Capture the cell that displays the provided text and extract its [x, y] central coordinate. 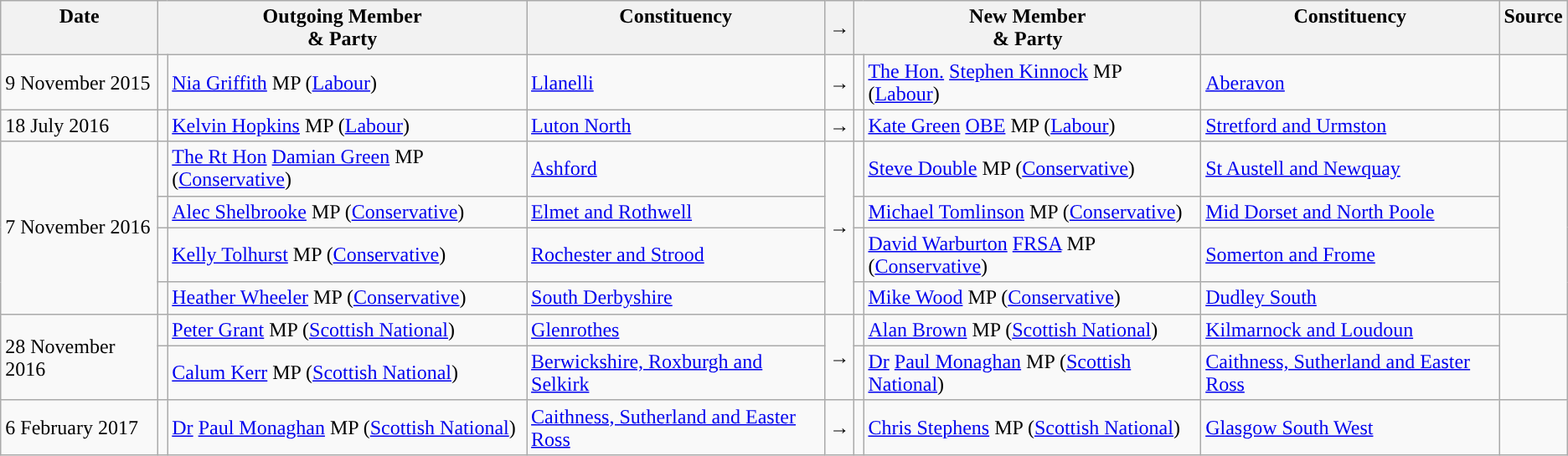
6 February 2017 [80, 427]
Michael Tomlinson MP (Conservative) [1032, 212]
18 July 2016 [80, 126]
David Warburton FRSA MP (Conservative) [1032, 254]
Llanelli [676, 82]
Aberavon [1350, 82]
Source [1533, 28]
The Rt Hon Damian Green MP (Conservative) [347, 169]
Kilmarnock and Loudoun [1350, 330]
28 November 2016 [80, 356]
Heather Wheeler MP (Conservative) [347, 298]
Kelly Tolhurst MP (Conservative) [347, 254]
New Member& Party [1028, 28]
Somerton and Frome [1350, 254]
The Hon. Stephen Kinnock MP (Labour) [1032, 82]
Ashford [676, 169]
Glenrothes [676, 330]
Mike Wood MP (Conservative) [1032, 298]
Chris Stephens MP (Scottish National) [1032, 427]
Date [80, 28]
Nia Griffith MP (Labour) [347, 82]
Calum Kerr MP (Scottish National) [347, 373]
St Austell and Newquay [1350, 169]
Peter Grant MP (Scottish National) [347, 330]
Dudley South [1350, 298]
Elmet and Rothwell [676, 212]
Steve Double MP (Conservative) [1032, 169]
Alan Brown MP (Scottish National) [1032, 330]
9 November 2015 [80, 82]
Mid Dorset and North Poole [1350, 212]
7 November 2016 [80, 228]
Kate Green OBE MP (Labour) [1032, 126]
Kelvin Hopkins MP (Labour) [347, 126]
Stretford and Urmston [1350, 126]
Luton North [676, 126]
Glasgow South West [1350, 427]
South Derbyshire [676, 298]
Outgoing Member& Party [343, 28]
Rochester and Strood [676, 254]
Berwickshire, Roxburgh and Selkirk [676, 373]
Alec Shelbrooke MP (Conservative) [347, 212]
